Output the [x, y] coordinate of the center of the cell containing the given text.  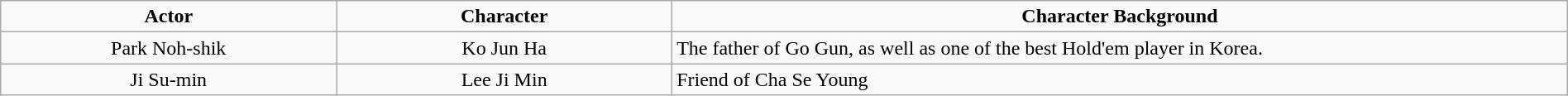
Character [504, 17]
Friend of Cha Se Young [1120, 79]
Character Background [1120, 17]
The father of Go Gun, as well as one of the best Hold'em player in Korea. [1120, 48]
Ko Jun Ha [504, 48]
Lee Ji Min [504, 79]
Ji Su-min [169, 79]
Park Noh-shik [169, 48]
Actor [169, 17]
